For the text-containing cell, return its midpoint in (X, Y) coordinate format. 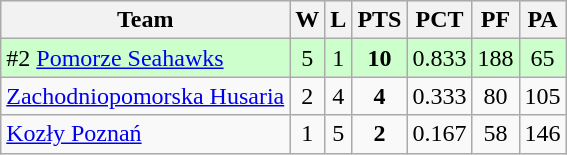
80 (496, 96)
#2 Pomorze Seahawks (146, 58)
PF (496, 20)
58 (496, 134)
PCT (440, 20)
W (308, 20)
Zachodniopomorska Husaria (146, 96)
65 (542, 58)
Team (146, 20)
Kozły Poznań (146, 134)
0.833 (440, 58)
PTS (380, 20)
146 (542, 134)
0.333 (440, 96)
105 (542, 96)
0.167 (440, 134)
L (338, 20)
PA (542, 20)
10 (380, 58)
188 (496, 58)
